Locate the cell with the specified text and output its (X, Y) center coordinate. 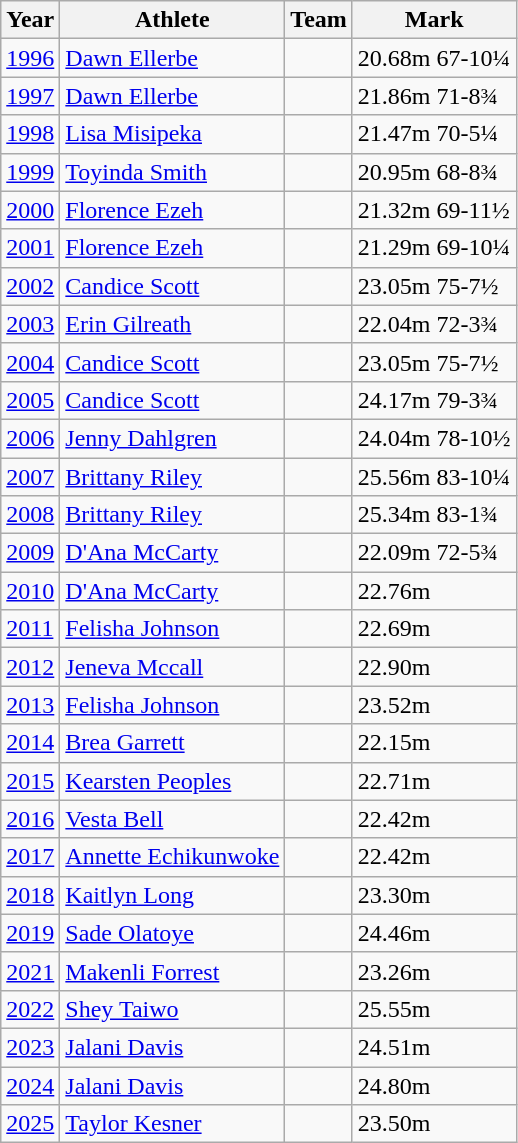
Kearsten Peoples (172, 781)
Jenny Dahlgren (172, 438)
24.04m 78-10½ (434, 438)
Jeneva Mccall (172, 667)
2000 (30, 210)
25.34m 83-1¾ (434, 515)
24.17m 79-3¾ (434, 400)
2021 (30, 971)
1999 (30, 172)
23.52m (434, 705)
Brea Garrett (172, 743)
2002 (30, 286)
21.86m 71-8¾ (434, 96)
20.68m 67-10¼ (434, 58)
25.56m 83-10¼ (434, 477)
Sade Olatoye (172, 933)
22.69m (434, 629)
2005 (30, 400)
2016 (30, 819)
2017 (30, 857)
Shey Taiwo (172, 1009)
2019 (30, 933)
2025 (30, 1124)
2024 (30, 1085)
22.15m (434, 743)
24.80m (434, 1085)
23.50m (434, 1124)
Makenli Forrest (172, 971)
21.29m 69-10¼ (434, 248)
Vesta Bell (172, 819)
1996 (30, 58)
2004 (30, 362)
24.46m (434, 933)
Taylor Kesner (172, 1124)
2007 (30, 477)
Annette Echikunwoke (172, 857)
23.26m (434, 971)
2001 (30, 248)
2010 (30, 591)
2014 (30, 743)
2009 (30, 553)
2023 (30, 1047)
Toyinda Smith (172, 172)
Lisa Misipeka (172, 134)
23.30m (434, 895)
22.90m (434, 667)
1998 (30, 134)
2006 (30, 438)
22.09m 72-5¾ (434, 553)
2018 (30, 895)
20.95m 68-8¾ (434, 172)
2011 (30, 629)
25.55m (434, 1009)
Team (319, 20)
24.51m (434, 1047)
22.76m (434, 591)
Kaitlyn Long (172, 895)
Mark (434, 20)
2015 (30, 781)
2013 (30, 705)
Erin Gilreath (172, 324)
2012 (30, 667)
1997 (30, 96)
22.04m 72-3¾ (434, 324)
2008 (30, 515)
2003 (30, 324)
2022 (30, 1009)
Year (30, 20)
22.71m (434, 781)
Athlete (172, 20)
21.32m 69-11½ (434, 210)
21.47m 70-5¼ (434, 134)
